Search for the cell housing the specified text and yield its [x, y] center coordinate. 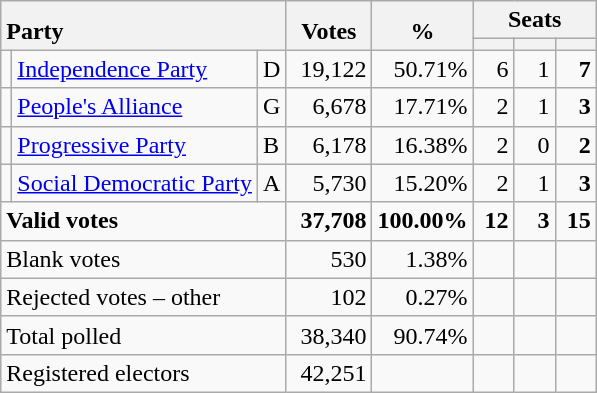
Rejected votes – other [144, 297]
5,730 [329, 183]
15.20% [422, 183]
1.38% [422, 259]
% [422, 26]
0 [534, 145]
Votes [329, 26]
100.00% [422, 221]
50.71% [422, 69]
12 [494, 221]
7 [576, 69]
G [271, 107]
Social Democratic Party [135, 183]
16.38% [422, 145]
17.71% [422, 107]
0.27% [422, 297]
Seats [534, 20]
6,678 [329, 107]
B [271, 145]
Registered electors [144, 373]
102 [329, 297]
Party [144, 26]
Blank votes [144, 259]
42,251 [329, 373]
People's Alliance [135, 107]
15 [576, 221]
19,122 [329, 69]
Progressive Party [135, 145]
37,708 [329, 221]
530 [329, 259]
A [271, 183]
6,178 [329, 145]
Valid votes [144, 221]
90.74% [422, 335]
D [271, 69]
Total polled [144, 335]
38,340 [329, 335]
6 [494, 69]
Independence Party [135, 69]
